Search for the cell housing the specified text and yield its [X, Y] center coordinate. 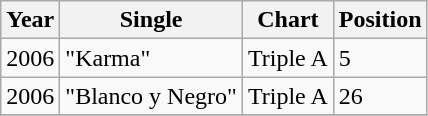
Year [30, 20]
5 [380, 58]
26 [380, 96]
Chart [288, 20]
Single [152, 20]
"Karma" [152, 58]
"Blanco y Negro" [152, 96]
Position [380, 20]
